Find where the given text appears and provide that cell's center as [X, Y] coordinate. 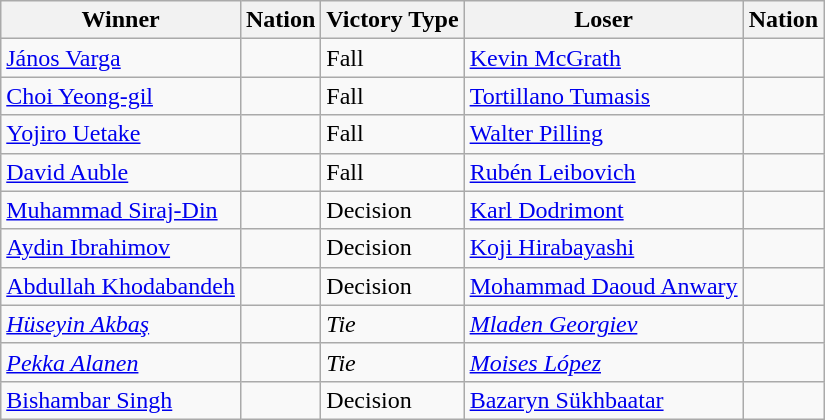
Aydin Ibrahimov [121, 248]
Pekka Alanen [121, 362]
Bishambar Singh [121, 400]
Muhammad Siraj-Din [121, 210]
Hüseyin Akbaş [121, 324]
Koji Hirabayashi [604, 248]
Rubén Leibovich [604, 172]
Moises López [604, 362]
Choi Yeong-gil [121, 96]
Mladen Georgiev [604, 324]
Abdullah Khodabandeh [121, 286]
Victory Type [392, 20]
Walter Pilling [604, 134]
Karl Dodrimont [604, 210]
David Auble [121, 172]
Tortillano Tumasis [604, 96]
Bazaryn Sükhbaatar [604, 400]
Loser [604, 20]
Mohammad Daoud Anwary [604, 286]
János Varga [121, 58]
Kevin McGrath [604, 58]
Winner [121, 20]
Yojiro Uetake [121, 134]
